From the cell containing the given text, extract its center point as [X, Y] coordinate. 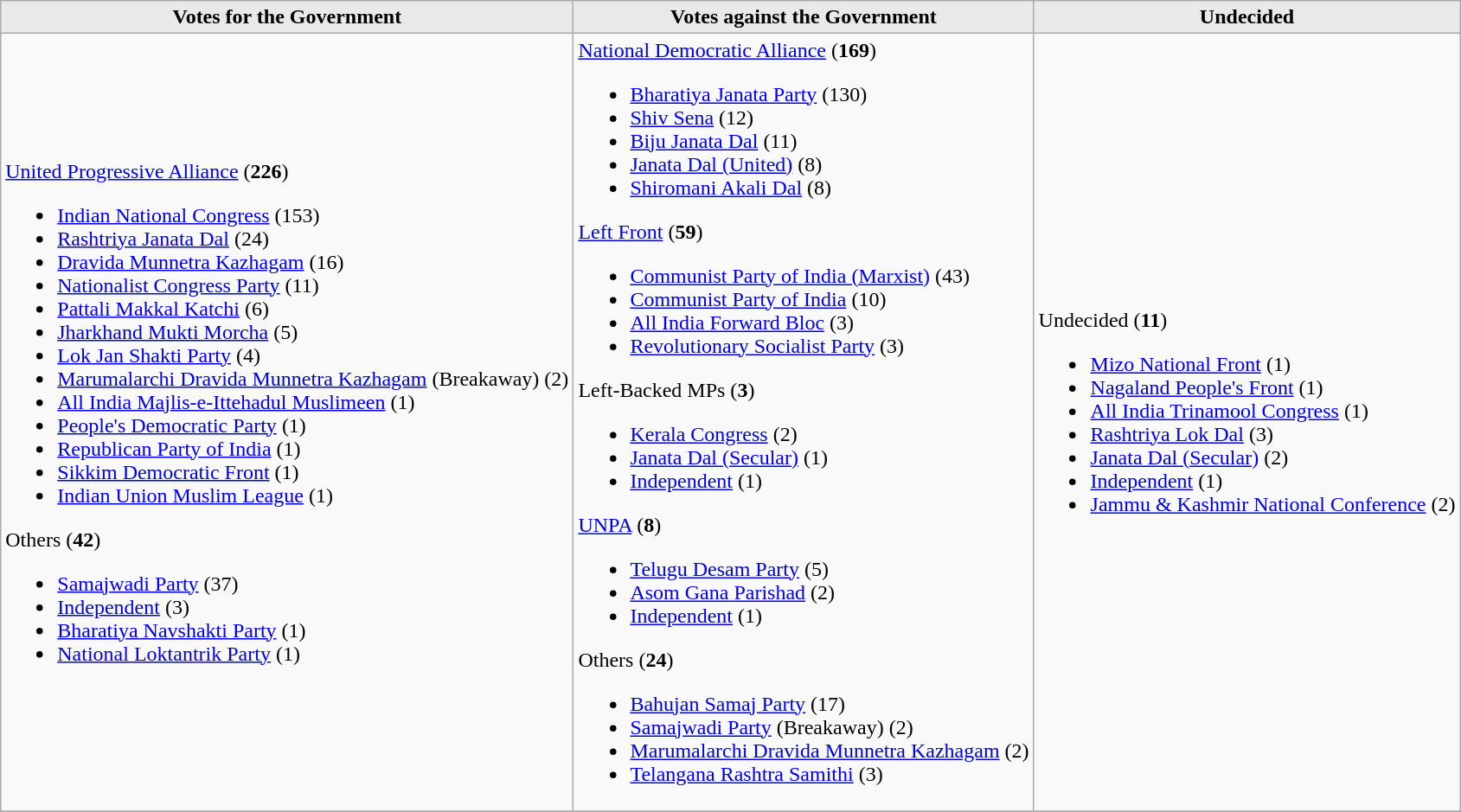
Votes against the Government [804, 17]
Undecided [1247, 17]
Votes for the Government [287, 17]
